Pinpoint the cell where the given text exists, returning its (X, Y) midpoint coordinate. 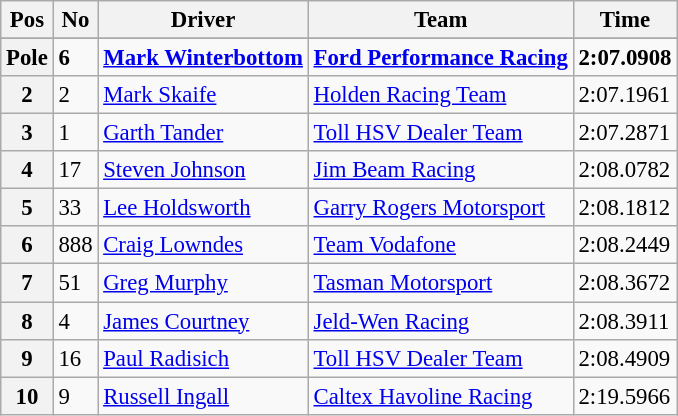
No (76, 20)
Lee Holdsworth (203, 208)
5 (27, 208)
3 (27, 133)
Greg Murphy (203, 283)
2:08.4909 (625, 358)
Driver (203, 20)
Pole (27, 58)
Team (440, 20)
Jeld-Wen Racing (440, 321)
Pos (27, 20)
Craig Lowndes (203, 245)
2:08.0782 (625, 170)
33 (76, 208)
8 (27, 321)
Russell Ingall (203, 396)
51 (76, 283)
2:08.3911 (625, 321)
Time (625, 20)
Mark Skaife (203, 95)
2:07.2871 (625, 133)
Team Vodafone (440, 245)
10 (27, 396)
Garry Rogers Motorsport (440, 208)
2:08.3672 (625, 283)
Caltex Havoline Racing (440, 396)
Tasman Motorsport (440, 283)
Ford Performance Racing (440, 58)
2:08.1812 (625, 208)
888 (76, 245)
Paul Radisich (203, 358)
1 (76, 133)
7 (27, 283)
Mark Winterbottom (203, 58)
17 (76, 170)
Holden Racing Team (440, 95)
2:08.2449 (625, 245)
2:07.0908 (625, 58)
Steven Johnson (203, 170)
James Courtney (203, 321)
Jim Beam Racing (440, 170)
Garth Tander (203, 133)
2:07.1961 (625, 95)
16 (76, 358)
2:19.5966 (625, 396)
